Locate the cell with the specified text and output its (x, y) center coordinate. 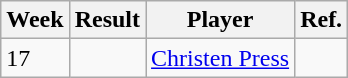
Result (107, 20)
Week (35, 20)
17 (35, 58)
Player (220, 20)
Christen Press (220, 58)
Ref. (322, 20)
